Capture the cell that displays the provided text and extract its [x, y] central coordinate. 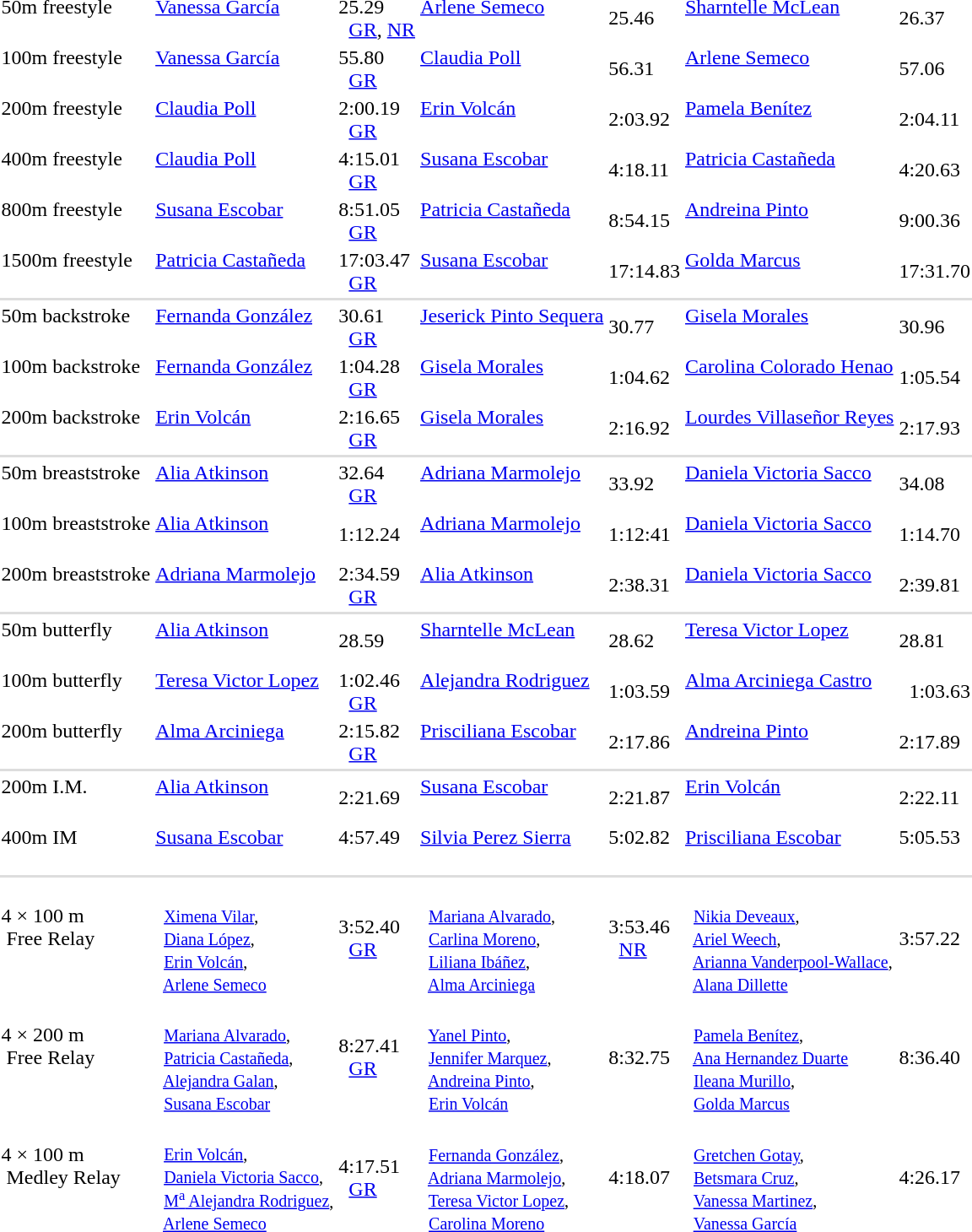
Nikia Deveaux, Ariel Weech, Arianna Vanderpool-Wallace, Alana Dillette [790, 938]
8:32.75 [645, 1057]
100m backstroke [76, 378]
Jeserick Pinto Sequera [512, 327]
100m butterfly [76, 692]
1:12:41 [645, 535]
28.81 [935, 641]
2:21.87 [645, 798]
200m freestyle [76, 120]
2:00.19 GR [377, 120]
17:03.47 GR [377, 272]
Carolina Colorado Henao [790, 378]
50m breaststroke [76, 484]
400m freestyle [76, 170]
100m breaststroke [76, 535]
2:04.11 [935, 120]
Yanel Pinto, Jennifer Marquez, Andreina Pinto, Erin Volcán [512, 1057]
2:34.59 GR [377, 586]
1500m freestyle [76, 272]
50m butterfly [76, 641]
55.80 GR [377, 69]
Alma Arciniega Castro [790, 692]
30.61 GR [377, 327]
3:53.46 NR [645, 938]
17:14.83 [645, 272]
100m freestyle [76, 69]
2:17.86 [645, 743]
1:14.70 [935, 535]
8:36.40 [935, 1057]
2:21.69 [377, 798]
30.77 [645, 327]
4:18.11 [645, 170]
1:12.24 [377, 535]
1:05.54 [935, 378]
3:52.40 GR [377, 938]
Silvia Perez Sierra [512, 849]
Pamela Benítez, Ana Hernandez Duarte Ileana Murillo, Golda Marcus [790, 1057]
4:20.63 [935, 170]
200m backstroke [76, 429]
2:17.93 [935, 429]
1:04.62 [645, 378]
2:22.11 [935, 798]
9:00.36 [935, 221]
2:17.89 [935, 743]
8:27.41 GR [377, 1057]
Alejandra Rodriguez [512, 692]
17:31.70 [935, 272]
8:54.15 [645, 221]
50m backstroke [76, 327]
Golda Marcus [790, 272]
8:51.05 GR [377, 221]
28.59 [377, 641]
4 × 100 m Free Relay [76, 938]
Mariana Alvarado, Patricia Castañeda, Alejandra Galan, Susana Escobar [245, 1057]
1:03.63 [935, 692]
33.92 [645, 484]
4:57.49 [377, 849]
32.64 GR [377, 484]
200m I.M. [76, 798]
4:15.01 GR [377, 170]
34.08 [935, 484]
57.06 [935, 69]
1:03.59 [645, 692]
Pamela Benítez [790, 120]
4 × 200 m Free Relay [76, 1057]
2:16.65 GR [377, 429]
2:39.81 [935, 586]
Ximena Vilar, Diana López, Erin Volcán, Arlene Semeco [245, 938]
800m freestyle [76, 221]
1:02.46 GR [377, 692]
Vanessa García [245, 69]
5:05.53 [935, 849]
28.62 [645, 641]
Arlene Semeco [790, 69]
56.31 [645, 69]
2:03.92 [645, 120]
200m butterfly [76, 743]
30.96 [935, 327]
Mariana Alvarado, Carlina Moreno, Liliana Ibáñez, Alma Arciniega [512, 938]
2:16.92 [645, 429]
200m breaststroke [76, 586]
Sharntelle McLean [512, 641]
5:02.82 [645, 849]
2:15.82 GR [377, 743]
1:04.28 GR [377, 378]
400m IM [76, 849]
Lourdes Villaseñor Reyes [790, 429]
3:57.22 [935, 938]
Alma Arciniega [245, 743]
2:38.31 [645, 586]
